Search for the cell housing the specified text and yield its (x, y) center coordinate. 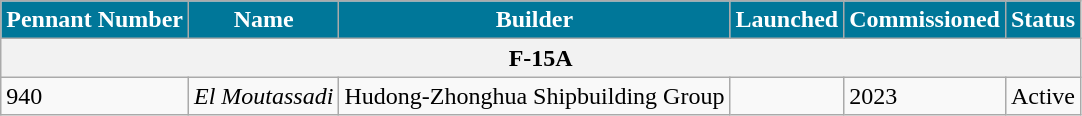
El Moutassadi (263, 96)
Hudong-Zhonghua Shipbuilding Group (534, 96)
Active (1042, 96)
Status (1042, 20)
Pennant Number (95, 20)
2023 (925, 96)
940 (95, 96)
Builder (534, 20)
Launched (787, 20)
Name (263, 20)
F-15A (541, 58)
Commissioned (925, 20)
